Provide the (X, Y) coordinate of the cell's center where the given text is located.  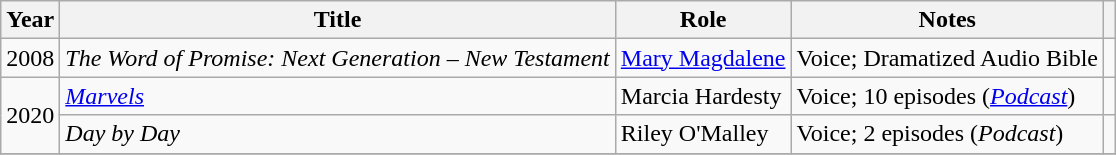
Notes (948, 20)
Voice; 10 episodes (Podcast) (948, 96)
Marvels (338, 96)
Role (703, 20)
2020 (30, 115)
2008 (30, 58)
Mary Magdalene (703, 58)
Voice; Dramatized Audio Bible (948, 58)
The Word of Promise: Next Generation – New Testament (338, 58)
Riley O'Malley (703, 134)
Marcia Hardesty (703, 96)
Title (338, 20)
Year (30, 20)
Voice; 2 episodes (Podcast) (948, 134)
Day by Day (338, 134)
